Find where the given text appears and provide that cell's center as [x, y] coordinate. 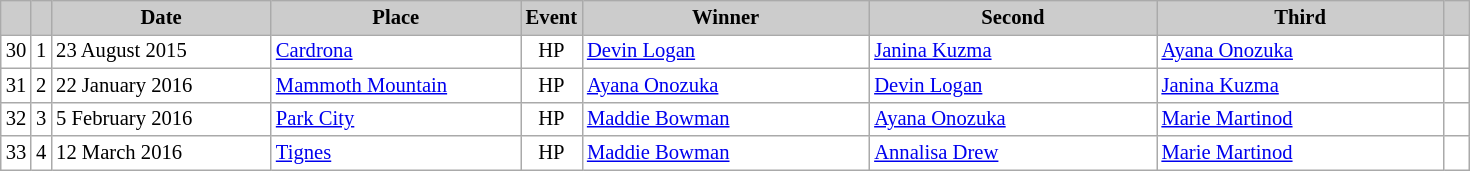
Second [1012, 17]
12 March 2016 [161, 153]
30 [16, 51]
31 [16, 85]
Cardrona [396, 51]
Event [552, 17]
5 February 2016 [161, 119]
Tignes [396, 153]
23 August 2015 [161, 51]
Date [161, 17]
Park City [396, 119]
3 [41, 119]
32 [16, 119]
Annalisa Drew [1012, 153]
1 [41, 51]
2 [41, 85]
22 January 2016 [161, 85]
33 [16, 153]
Third [1300, 17]
4 [41, 153]
Mammoth Mountain [396, 85]
Place [396, 17]
Winner [726, 17]
